Determine the [x, y] coordinate at the center of the cell enclosing the given text.  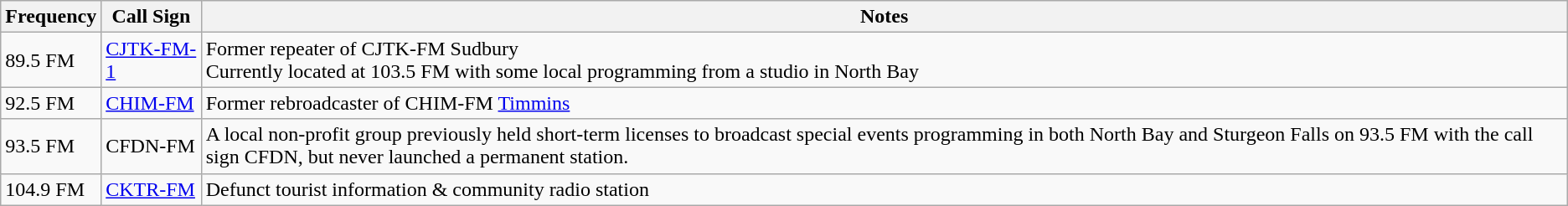
Notes [885, 17]
92.5 FM [51, 103]
Frequency [51, 17]
Former rebroadcaster of CHIM-FM Timmins [885, 103]
Former repeater of CJTK-FM SudburyCurrently located at 103.5 FM with some local programming from a studio in North Bay [885, 60]
Defunct tourist information & community radio station [885, 189]
CKTR-FM [151, 189]
CJTK-FM-1 [151, 60]
CHIM-FM [151, 103]
89.5 FM [51, 60]
104.9 FM [51, 189]
93.5 FM [51, 146]
Call Sign [151, 17]
CFDN-FM [151, 146]
